For the text-containing cell, return its midpoint in [X, Y] coordinate format. 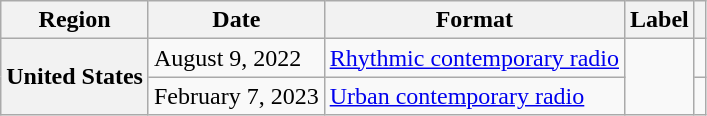
Date [236, 20]
Region [75, 20]
February 7, 2023 [236, 96]
Urban contemporary radio [474, 96]
Format [474, 20]
August 9, 2022 [236, 58]
Label [660, 20]
Rhythmic contemporary radio [474, 58]
United States [75, 77]
